Scan for the cell matching the given text and deliver its [x, y] coordinate at center. 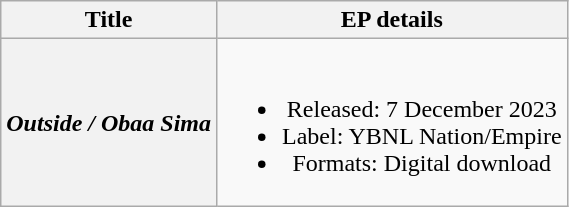
Title [109, 20]
EP details [392, 20]
Outside / Obaa Sima [109, 122]
Released: 7 December 2023Label: YBNL Nation/EmpireFormats: Digital download [392, 122]
